Identify which cell holds the provided text, then report its [X, Y] central coordinate. 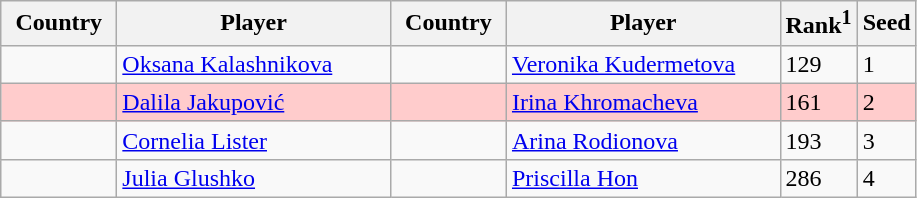
Dalila Jakupović [254, 102]
129 [818, 64]
Oksana Kalashnikova [254, 64]
Priscilla Hon [643, 178]
Cornelia Lister [254, 140]
286 [818, 178]
4 [886, 178]
Seed [886, 24]
193 [818, 140]
3 [886, 140]
Julia Glushko [254, 178]
Arina Rodionova [643, 140]
Veronika Kudermetova [643, 64]
Irina Khromacheva [643, 102]
2 [886, 102]
1 [886, 64]
Rank1 [818, 24]
161 [818, 102]
